Detect which cell encompasses the target text, then output its (x, y) center coordinate. 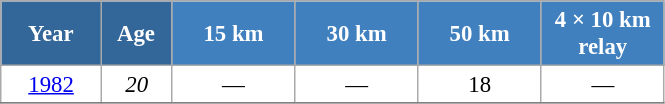
Year (52, 34)
4 × 10 km relay (602, 34)
1982 (52, 85)
20 (136, 85)
50 km (480, 34)
Age (136, 34)
15 km (234, 34)
30 km (356, 34)
18 (480, 85)
